From the cell containing the given text, extract its center point as (x, y) coordinate. 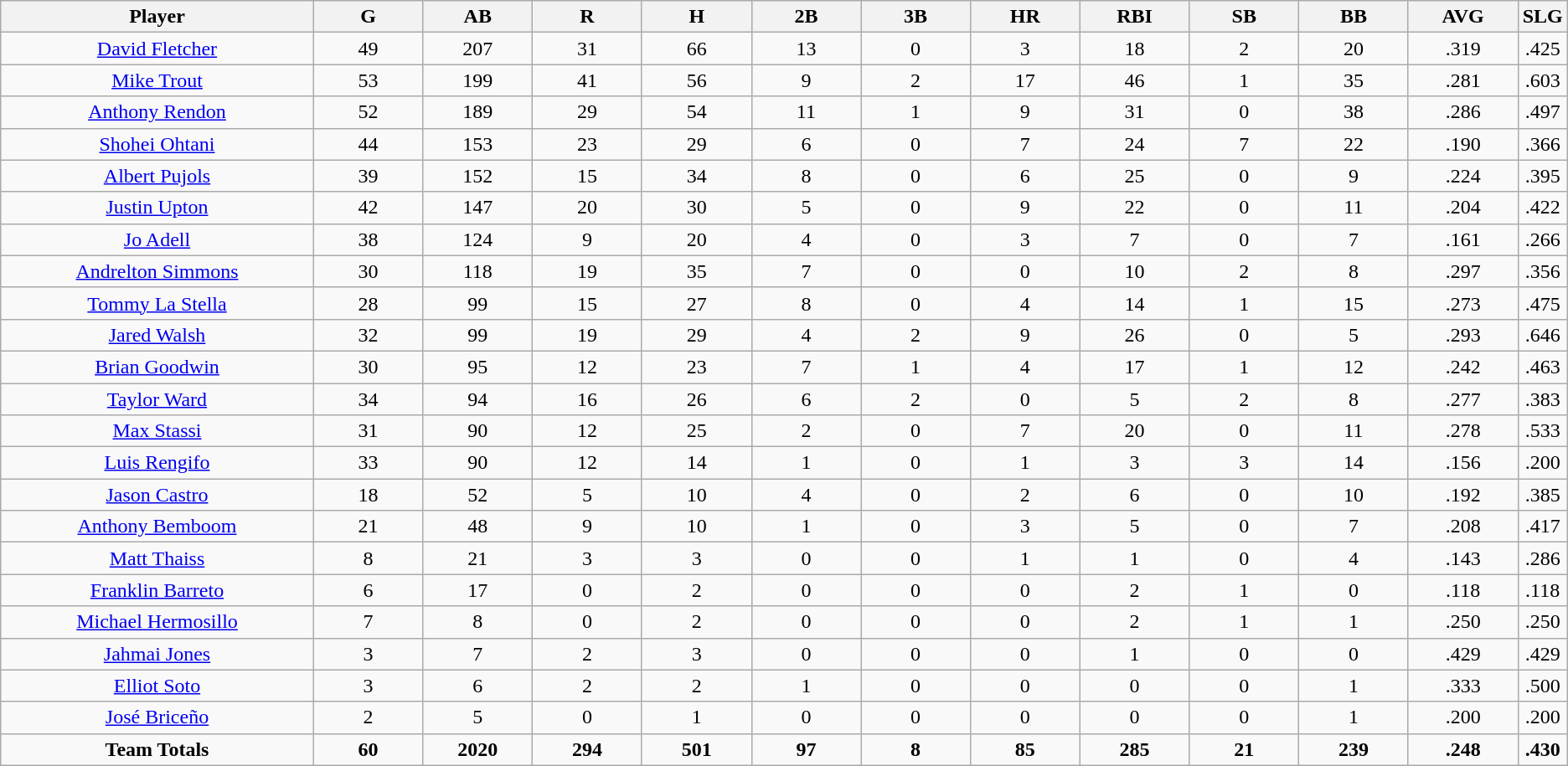
44 (369, 144)
239 (1354, 749)
Jared Walsh (157, 335)
Tommy La Stella (157, 303)
Jo Adell (157, 239)
Andrelton Simmons (157, 271)
Team Totals (157, 749)
.430 (1543, 749)
.417 (1543, 527)
.533 (1543, 431)
.475 (1543, 303)
48 (477, 527)
.266 (1543, 239)
BB (1354, 17)
124 (477, 239)
.603 (1543, 80)
José Briceño (157, 717)
.366 (1543, 144)
42 (369, 208)
SB (1245, 17)
27 (697, 303)
28 (369, 303)
.190 (1462, 144)
199 (477, 80)
Luis Rengifo (157, 463)
Justin Upton (157, 208)
.143 (1462, 558)
Albert Pujols (157, 176)
Jason Castro (157, 495)
85 (1025, 749)
David Fletcher (157, 49)
Brian Goodwin (157, 367)
.156 (1462, 463)
.422 (1543, 208)
39 (369, 176)
60 (369, 749)
.319 (1462, 49)
.192 (1462, 495)
Michael Hermosillo (157, 622)
H (697, 17)
RBI (1134, 17)
R (588, 17)
94 (477, 399)
2020 (477, 749)
G (369, 17)
.161 (1462, 239)
Max Stassi (157, 431)
2B (806, 17)
95 (477, 367)
Taylor Ward (157, 399)
13 (806, 49)
Anthony Rendon (157, 112)
24 (1134, 144)
33 (369, 463)
501 (697, 749)
49 (369, 49)
66 (697, 49)
Jahmai Jones (157, 654)
.425 (1543, 49)
SLG (1543, 17)
Mike Trout (157, 80)
147 (477, 208)
AVG (1462, 17)
.356 (1543, 271)
HR (1025, 17)
.278 (1462, 431)
.242 (1462, 367)
32 (369, 335)
.385 (1543, 495)
207 (477, 49)
118 (477, 271)
.273 (1462, 303)
.395 (1543, 176)
.463 (1543, 367)
.646 (1543, 335)
.333 (1462, 686)
152 (477, 176)
Franklin Barreto (157, 590)
97 (806, 749)
.224 (1462, 176)
.297 (1462, 271)
56 (697, 80)
.500 (1543, 686)
41 (588, 80)
Elliot Soto (157, 686)
.383 (1543, 399)
Shohei Ohtani (157, 144)
Matt Thaiss (157, 558)
189 (477, 112)
54 (697, 112)
.293 (1462, 335)
53 (369, 80)
294 (588, 749)
.281 (1462, 80)
.277 (1462, 399)
.248 (1462, 749)
285 (1134, 749)
46 (1134, 80)
16 (588, 399)
153 (477, 144)
3B (916, 17)
.208 (1462, 527)
.204 (1462, 208)
.497 (1543, 112)
Anthony Bemboom (157, 527)
Player (157, 17)
AB (477, 17)
